Determine the (X, Y) coordinate at the center of the cell enclosing the given text.  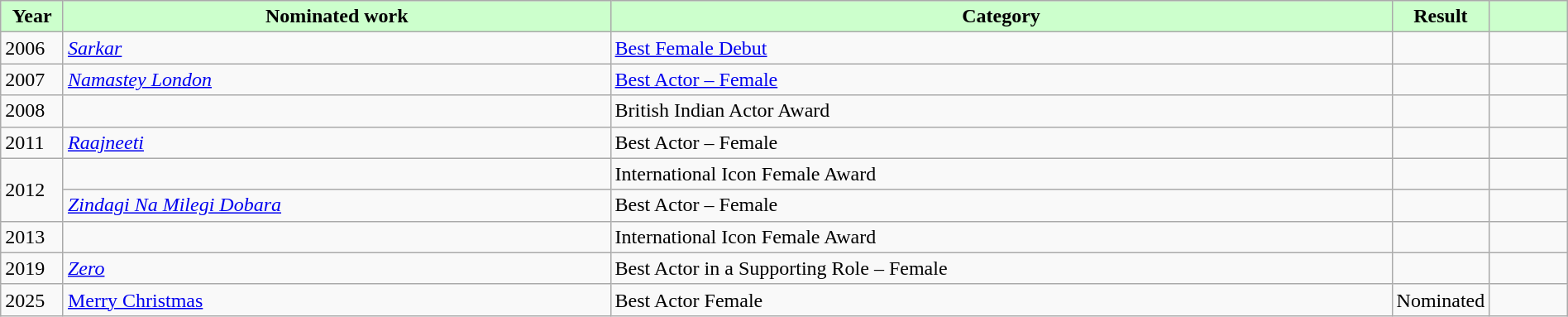
2025 (32, 300)
Best Actor in a Supporting Role – Female (1001, 268)
2019 (32, 268)
Result (1441, 17)
Merry Christmas (337, 300)
Nominated work (337, 17)
British Indian Actor Award (1001, 111)
Zindagi Na Milegi Dobara (337, 205)
Namastey London (337, 79)
Best Actor Female (1001, 300)
2013 (32, 237)
Raajneeti (337, 142)
Zero (337, 268)
Nominated (1441, 300)
2007 (32, 79)
Year (32, 17)
Sarkar (337, 48)
2008 (32, 111)
Best Female Debut (1001, 48)
2006 (32, 48)
Category (1001, 17)
2012 (32, 190)
2011 (32, 142)
